Return the [X, Y] coordinate for the center point of the cell that contains the specified text.  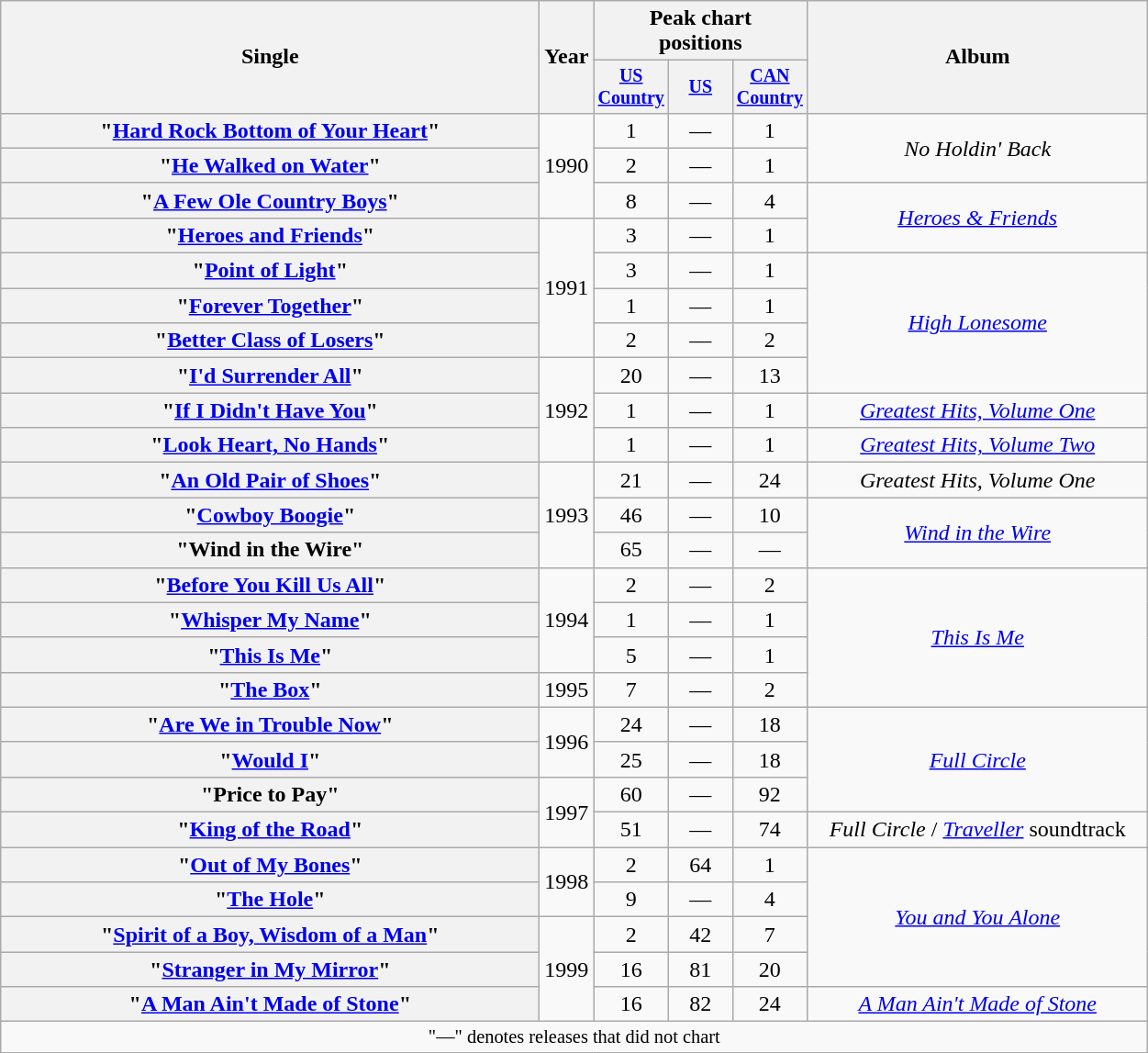
This Is Me [978, 637]
"Cowboy Boogie" [270, 515]
21 [631, 480]
High Lonesome [978, 323]
"King of the Road" [270, 830]
1991 [567, 287]
Wind in the Wire [978, 532]
Peak chartpositions [701, 31]
65 [631, 550]
46 [631, 515]
You and You Alone [978, 917]
"Point of Light" [270, 271]
"Out of My Bones" [270, 865]
10 [770, 515]
"Before You Kill Us All" [270, 585]
1992 [567, 410]
"An Old Pair of Shoes" [270, 480]
8 [631, 200]
"A Man Ain't Made of Stone" [270, 1004]
"The Hole" [270, 900]
CAN Country [770, 86]
81 [701, 969]
"Wind in the Wire" [270, 550]
"Stranger in My Mirror" [270, 969]
"Price to Pay" [270, 794]
"Heroes and Friends" [270, 235]
"Spirit of a Boy, Wisdom of a Man" [270, 935]
1996 [567, 742]
42 [701, 935]
"Forever Together" [270, 306]
13 [770, 375]
"Hard Rock Bottom of Your Heart" [270, 130]
60 [631, 794]
1998 [567, 882]
9 [631, 900]
"The Box" [270, 689]
"I'd Surrender All" [270, 375]
64 [701, 865]
Full Circle / Traveller soundtrack [978, 830]
1997 [567, 812]
Album [978, 57]
"This Is Me" [270, 655]
82 [701, 1004]
74 [770, 830]
Greatest Hits, Volume Two [978, 445]
US [701, 86]
92 [770, 794]
1999 [567, 969]
Single [270, 57]
"Look Heart, No Hands" [270, 445]
1994 [567, 620]
"He Walked on Water" [270, 165]
"If I Didn't Have You" [270, 410]
"—" denotes releases that did not chart [574, 1037]
Full Circle [978, 759]
1993 [567, 515]
1990 [567, 165]
"Are We in Trouble Now" [270, 724]
51 [631, 830]
Heroes & Friends [978, 218]
A Man Ain't Made of Stone [978, 1004]
25 [631, 759]
5 [631, 655]
US Country [631, 86]
"A Few Ole Country Boys" [270, 200]
"Whisper My Name" [270, 620]
Year [567, 57]
"Would I" [270, 759]
"Better Class of Losers" [270, 341]
1995 [567, 689]
No Holdin' Back [978, 148]
